Extract the [x, y] coordinate from the center of the cell holding the provided text.  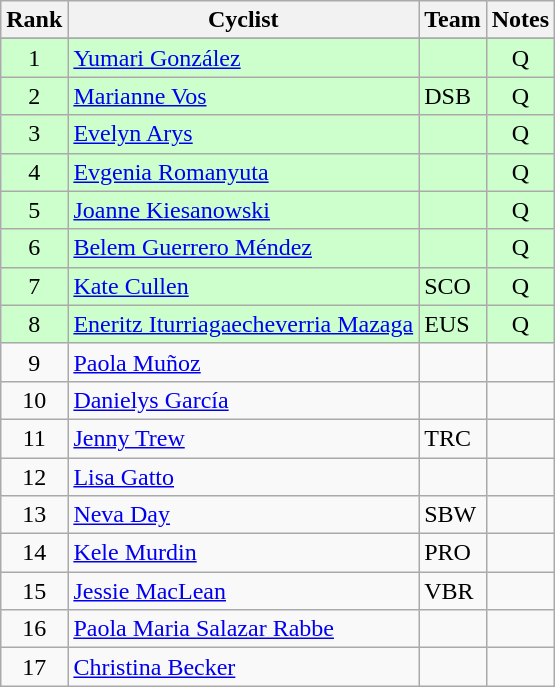
Eneritz Iturriagaecheverria Mazaga [244, 324]
VBR [453, 591]
Neva Day [244, 515]
Evelyn Arys [244, 134]
SBW [453, 515]
4 [34, 172]
Joanne Kiesanowski [244, 210]
17 [34, 667]
Cyclist [244, 20]
Kele Murdin [244, 553]
Paola Maria Salazar Rabbe [244, 629]
15 [34, 591]
Jessie MacLean [244, 591]
Lisa Gatto [244, 477]
8 [34, 324]
3 [34, 134]
TRC [453, 438]
EUS [453, 324]
11 [34, 438]
DSB [453, 96]
2 [34, 96]
13 [34, 515]
12 [34, 477]
Marianne Vos [244, 96]
5 [34, 210]
Christina Becker [244, 667]
Kate Cullen [244, 286]
Rank [34, 20]
Yumari González [244, 58]
PRO [453, 553]
SCO [453, 286]
16 [34, 629]
Evgenia Romanyuta [244, 172]
10 [34, 400]
1 [34, 58]
Danielys García [244, 400]
9 [34, 362]
6 [34, 248]
7 [34, 286]
14 [34, 553]
Notes [520, 20]
Team [453, 20]
Jenny Trew [244, 438]
Belem Guerrero Méndez [244, 248]
Paola Muñoz [244, 362]
